Extract the [X, Y] coordinate from the center of the cell holding the provided text.  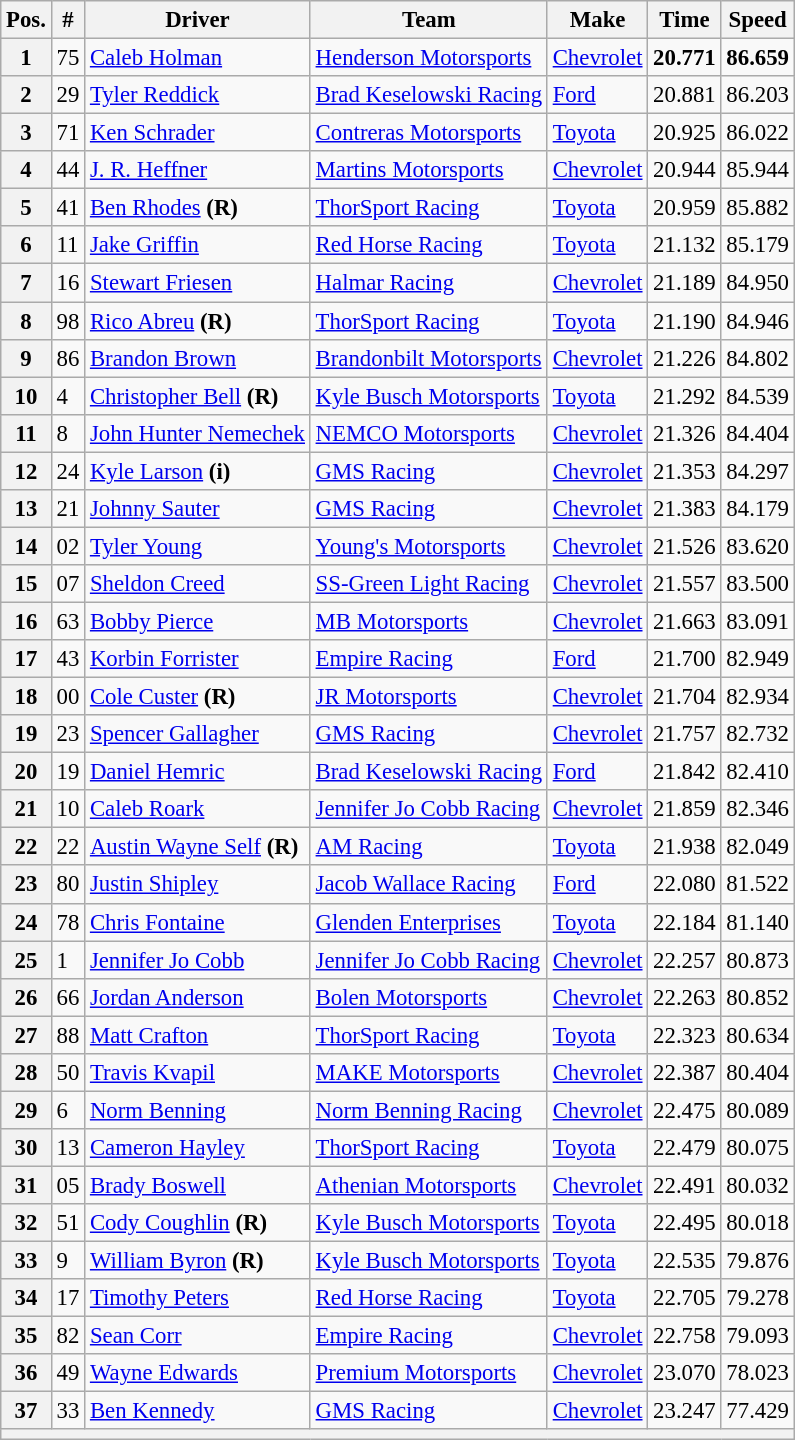
3 [26, 133]
79.278 [758, 1298]
88 [68, 1035]
Jacob Wallace Racing [428, 885]
21.292 [684, 396]
Henderson Motorsports [428, 58]
2 [26, 95]
82.732 [758, 734]
49 [68, 1373]
80.634 [758, 1035]
41 [68, 208]
21.353 [684, 471]
Premium Motorsports [428, 1373]
71 [68, 133]
84.950 [758, 283]
22.184 [684, 922]
Wayne Edwards [198, 1373]
50 [68, 1073]
AM Racing [428, 847]
86.659 [758, 58]
Sheldon Creed [198, 584]
37 [26, 1411]
82.049 [758, 847]
20.881 [684, 95]
83.500 [758, 584]
22.257 [684, 960]
15 [26, 584]
Jordan Anderson [198, 997]
Daniel Hemric [198, 772]
22.758 [684, 1336]
Kyle Larson (i) [198, 471]
20.944 [684, 170]
21.700 [684, 659]
00 [68, 697]
Brandonbilt Motorsports [428, 358]
MB Motorsports [428, 621]
25 [26, 960]
Travis Kvapil [198, 1073]
28 [26, 1073]
82.410 [758, 772]
51 [68, 1223]
02 [68, 546]
JR Motorsports [428, 697]
Norm Benning [198, 1110]
Austin Wayne Self (R) [198, 847]
21.189 [684, 283]
80.075 [758, 1148]
80.032 [758, 1185]
05 [68, 1185]
80.018 [758, 1223]
Christopher Bell (R) [198, 396]
Stewart Friesen [198, 283]
Timothy Peters [198, 1298]
82.949 [758, 659]
21.938 [684, 847]
Norm Benning Racing [428, 1110]
27 [26, 1035]
20.925 [684, 133]
# [68, 20]
12 [26, 471]
Speed [758, 20]
Bobby Pierce [198, 621]
23.070 [684, 1373]
78 [68, 922]
26 [26, 997]
22.491 [684, 1185]
21.383 [684, 509]
83.620 [758, 546]
84.404 [758, 433]
Martins Motorsports [428, 170]
75 [68, 58]
21.526 [684, 546]
Caleb Holman [198, 58]
Young's Motorsports [428, 546]
Rico Abreu (R) [198, 321]
Halmar Racing [428, 283]
Justin Shipley [198, 885]
22.263 [684, 997]
85.944 [758, 170]
Caleb Roark [198, 809]
21.842 [684, 772]
Ben Rhodes (R) [198, 208]
22.080 [684, 885]
85.179 [758, 245]
Brady Boswell [198, 1185]
44 [68, 170]
20 [26, 772]
J. R. Heffner [198, 170]
77.429 [758, 1411]
22.495 [684, 1223]
22.479 [684, 1148]
Sean Corr [198, 1336]
14 [26, 546]
MAKE Motorsports [428, 1073]
SS-Green Light Racing [428, 584]
Time [684, 20]
Johnny Sauter [198, 509]
Tyler Young [198, 546]
21.757 [684, 734]
63 [68, 621]
Make [597, 20]
82 [68, 1336]
Bolen Motorsports [428, 997]
Jennifer Jo Cobb [198, 960]
Ken Schrader [198, 133]
22.535 [684, 1261]
82.934 [758, 697]
78.023 [758, 1373]
21.859 [684, 809]
86 [68, 358]
82.346 [758, 809]
NEMCO Motorsports [428, 433]
84.946 [758, 321]
Cole Custer (R) [198, 697]
21.132 [684, 245]
36 [26, 1373]
84.179 [758, 509]
22.705 [684, 1298]
Chris Fontaine [198, 922]
Driver [198, 20]
21.704 [684, 697]
80.852 [758, 997]
80.089 [758, 1110]
07 [68, 584]
Jake Griffin [198, 245]
80.404 [758, 1073]
Brandon Brown [198, 358]
84.539 [758, 396]
79.093 [758, 1336]
86.203 [758, 95]
34 [26, 1298]
Cameron Hayley [198, 1148]
23.247 [684, 1411]
66 [68, 997]
18 [26, 697]
Matt Crafton [198, 1035]
21.226 [684, 358]
Contreras Motorsports [428, 133]
21.663 [684, 621]
84.297 [758, 471]
Glenden Enterprises [428, 922]
79.876 [758, 1261]
Tyler Reddick [198, 95]
80.873 [758, 960]
20.771 [684, 58]
22.475 [684, 1110]
84.802 [758, 358]
20.959 [684, 208]
Ben Kennedy [198, 1411]
22.323 [684, 1035]
80 [68, 885]
81.140 [758, 922]
85.882 [758, 208]
83.091 [758, 621]
John Hunter Nemechek [198, 433]
35 [26, 1336]
21.557 [684, 584]
Athenian Motorsports [428, 1185]
43 [68, 659]
86.022 [758, 133]
Cody Coughlin (R) [198, 1223]
32 [26, 1223]
Spencer Gallagher [198, 734]
31 [26, 1185]
21.190 [684, 321]
81.522 [758, 885]
21.326 [684, 433]
Team [428, 20]
7 [26, 283]
22.387 [684, 1073]
30 [26, 1148]
98 [68, 321]
Korbin Forrister [198, 659]
William Byron (R) [198, 1261]
Pos. [26, 20]
5 [26, 208]
